Return the [X, Y] coordinate for the center point of the cell that contains the specified text.  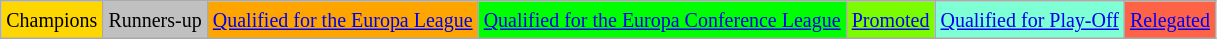
Qualified for the Europa League [342, 20]
Promoted [890, 20]
Qualified for the Europa Conference League [662, 20]
Relegated [1170, 20]
Champions [52, 20]
Qualified for Play-Off [1030, 20]
Runners-up [155, 20]
